Extract the [x, y] coordinate from the center of the cell holding the provided text.  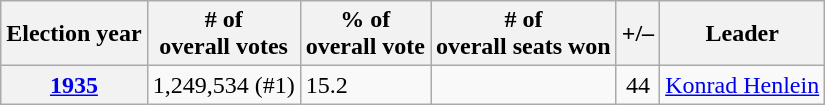
15.2 [365, 85]
+/– [638, 34]
Konrad Henlein [742, 85]
Leader [742, 34]
1,249,534 (#1) [224, 85]
Election year [74, 34]
1935 [74, 85]
% ofoverall vote [365, 34]
# ofoverall seats won [524, 34]
# ofoverall votes [224, 34]
44 [638, 85]
